Search for the cell housing the specified text and yield its [x, y] center coordinate. 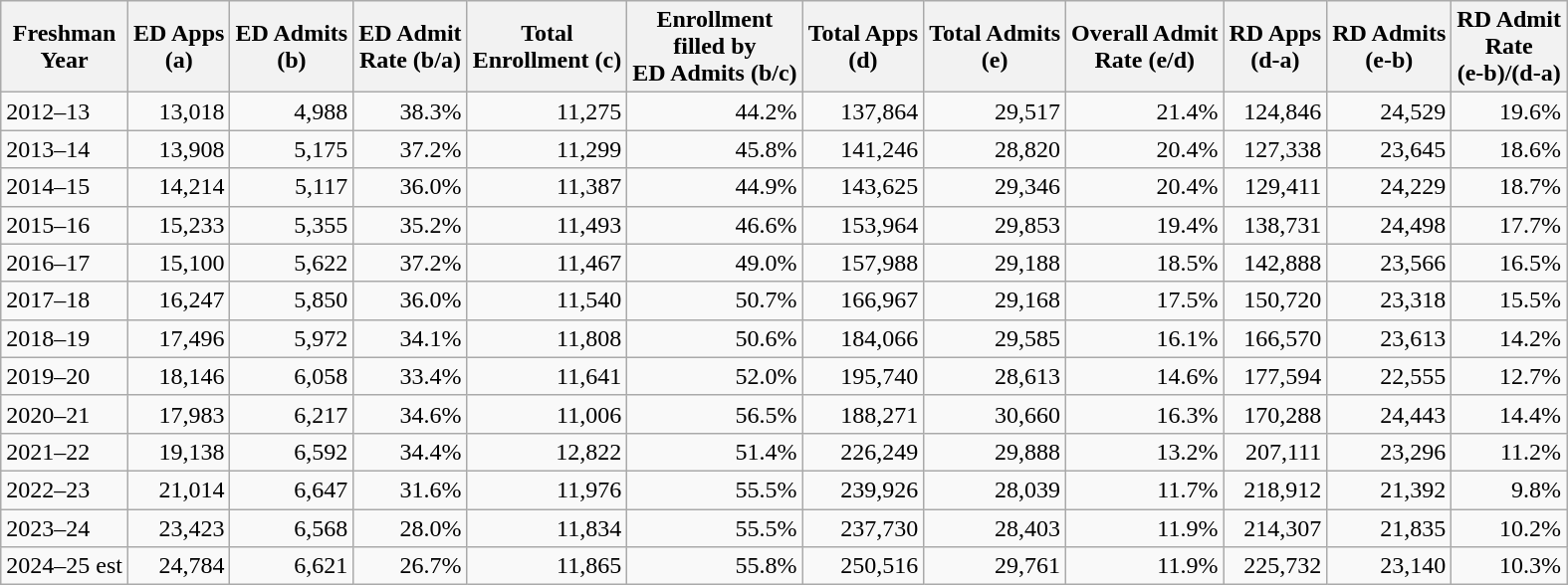
2022–23 [65, 489]
11,275 [548, 111]
21,014 [178, 489]
5,117 [292, 187]
28,613 [996, 376]
4,988 [292, 111]
2017–18 [65, 300]
124,846 [1275, 111]
2012–13 [65, 111]
226,249 [863, 452]
2023–24 [65, 528]
17.7% [1509, 225]
141,246 [863, 149]
15.5% [1509, 300]
225,732 [1275, 566]
44.9% [715, 187]
29,853 [996, 225]
16,247 [178, 300]
38.3% [410, 111]
23,140 [1390, 566]
24,529 [1390, 111]
17,496 [178, 338]
142,888 [1275, 263]
250,516 [863, 566]
24,229 [1390, 187]
14.4% [1509, 414]
2016–17 [65, 263]
157,988 [863, 263]
34.1% [410, 338]
29,761 [996, 566]
2015–16 [65, 225]
6,647 [292, 489]
11,865 [548, 566]
11,006 [548, 414]
45.8% [715, 149]
2018–19 [65, 338]
2020–21 [65, 414]
6,217 [292, 414]
19.6% [1509, 111]
24,443 [1390, 414]
23,613 [1390, 338]
49.0% [715, 263]
2013–14 [65, 149]
30,660 [996, 414]
29,888 [996, 452]
2019–20 [65, 376]
28.0% [410, 528]
10.2% [1509, 528]
RD Apps (d-a) [1275, 47]
177,594 [1275, 376]
17,983 [178, 414]
18.7% [1509, 187]
16.3% [1145, 414]
2014–15 [65, 187]
33.4% [410, 376]
52.0% [715, 376]
19.4% [1145, 225]
138,731 [1275, 225]
17.5% [1145, 300]
18.6% [1509, 149]
29,168 [996, 300]
11.2% [1509, 452]
18.5% [1145, 263]
Enrollment filled by ED Admits (b/c) [715, 47]
23,296 [1390, 452]
12,822 [548, 452]
2024–25 est [65, 566]
6,058 [292, 376]
10.3% [1509, 566]
50.6% [715, 338]
Freshman Year [65, 47]
129,411 [1275, 187]
29,346 [996, 187]
14,214 [178, 187]
ED Apps (a) [178, 47]
23,423 [178, 528]
170,288 [1275, 414]
21,392 [1390, 489]
11,467 [548, 263]
23,645 [1390, 149]
15,100 [178, 263]
24,784 [178, 566]
218,912 [1275, 489]
21,835 [1390, 528]
239,926 [863, 489]
166,967 [863, 300]
15,233 [178, 225]
5,622 [292, 263]
11.7% [1145, 489]
2021–22 [65, 452]
34.6% [410, 414]
14.6% [1145, 376]
29,585 [996, 338]
21.4% [1145, 111]
237,730 [863, 528]
18,146 [178, 376]
12.7% [1509, 376]
143,625 [863, 187]
14.2% [1509, 338]
24,498 [1390, 225]
13,908 [178, 149]
207,111 [1275, 452]
11,808 [548, 338]
5,850 [292, 300]
34.4% [410, 452]
28,039 [996, 489]
11,641 [548, 376]
188,271 [863, 414]
11,834 [548, 528]
ED Admit Rate (b/a) [410, 47]
46.6% [715, 225]
28,403 [996, 528]
11,387 [548, 187]
44.2% [715, 111]
11,976 [548, 489]
153,964 [863, 225]
50.7% [715, 300]
13.2% [1145, 452]
56.5% [715, 414]
5,175 [292, 149]
150,720 [1275, 300]
Total Apps (d) [863, 47]
Overall Admit Rate (e/d) [1145, 47]
214,307 [1275, 528]
166,570 [1275, 338]
35.2% [410, 225]
RD Admits (e-b) [1390, 47]
16.1% [1145, 338]
28,820 [996, 149]
5,355 [292, 225]
51.4% [715, 452]
Total Enrollment (c) [548, 47]
5,972 [292, 338]
22,555 [1390, 376]
23,318 [1390, 300]
RD Admit Rate (e-b)/(d-a) [1509, 47]
6,621 [292, 566]
11,540 [548, 300]
31.6% [410, 489]
6,592 [292, 452]
11,493 [548, 225]
26.7% [410, 566]
55.8% [715, 566]
16.5% [1509, 263]
13,018 [178, 111]
11,299 [548, 149]
195,740 [863, 376]
29,188 [996, 263]
23,566 [1390, 263]
29,517 [996, 111]
127,338 [1275, 149]
Total Admits (e) [996, 47]
6,568 [292, 528]
ED Admits (b) [292, 47]
19,138 [178, 452]
9.8% [1509, 489]
184,066 [863, 338]
137,864 [863, 111]
